Extract the [x, y] coordinate from the center of the cell holding the provided text.  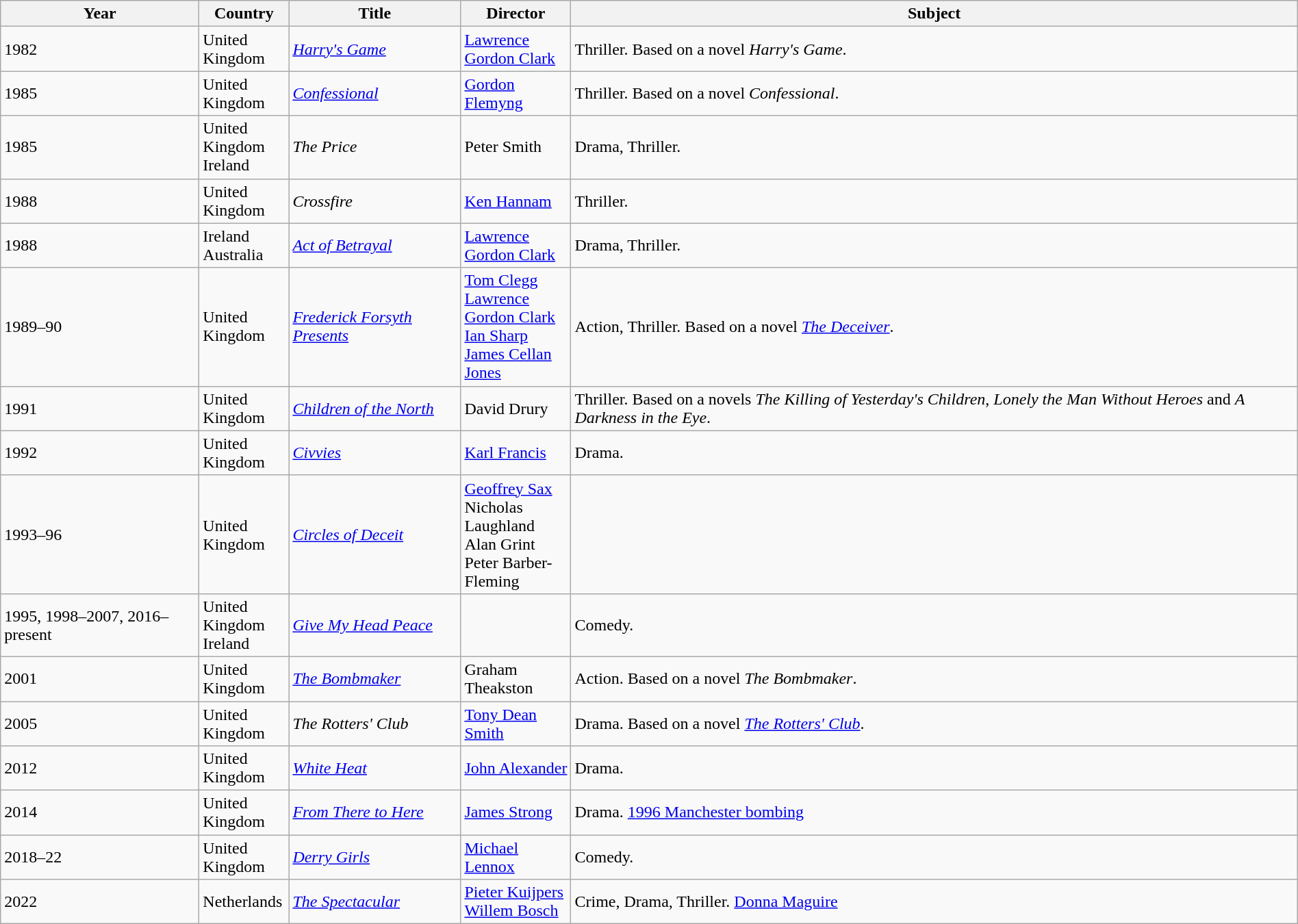
1993–96 [100, 534]
Subject [934, 14]
David Drury [516, 408]
Circles of Deceit [375, 534]
Tom CleggLawrence Gordon ClarkIan SharpJames Cellan Jones [516, 327]
Ken Hannam [516, 201]
Director [516, 14]
2018–22 [100, 857]
Crossfire [375, 201]
James Strong [516, 813]
Harry's Game [375, 49]
Thriller. Based on a novels The Killing of Yesterday's Children, Lonely the Man Without Heroes and A Darkness in the Eye. [934, 408]
Drama. 1996 Manchester bombing [934, 813]
The Price [375, 147]
1995, 1998–2007, 2016–present [100, 625]
Give My Head Peace [375, 625]
Pieter KuijpersWillem Bosch [516, 902]
Thriller. [934, 201]
The Rotters' Club [375, 723]
1982 [100, 49]
2012 [100, 768]
1989–90 [100, 327]
1992 [100, 453]
Netherlands [244, 902]
Drama. Based on a novel The Rotters' Club. [934, 723]
Action, Thriller. Based on a novel The Deceiver. [934, 327]
Act of Betrayal [375, 245]
White Heat [375, 768]
Crime, Drama, Thriller. Donna Maguire [934, 902]
IrelandAustralia [244, 245]
Karl Francis [516, 453]
Frederick Forsyth Presents [375, 327]
The Spectacular [375, 902]
From There to Here [375, 813]
Derry Girls [375, 857]
The Bombmaker [375, 679]
John Alexander [516, 768]
Thriller. Based on a novel Harry's Game. [934, 49]
2014 [100, 813]
Peter Smith [516, 147]
1991 [100, 408]
Year [100, 14]
2005 [100, 723]
Children of the North [375, 408]
Gordon Flemyng [516, 93]
Graham Theakston [516, 679]
Tony Dean Smith [516, 723]
Action. Based on a novel The Bombmaker. [934, 679]
Thriller. Based on a novel Confessional. [934, 93]
2022 [100, 902]
Civvies [375, 453]
2001 [100, 679]
Confessional [375, 93]
Geoffrey SaxNicholas LaughlandAlan GrintPeter Barber-Fleming [516, 534]
Title [375, 14]
Country [244, 14]
Michael Lennox [516, 857]
